Find where the given text appears and provide that cell's center as [x, y] coordinate. 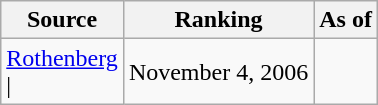
November 4, 2006 [218, 72]
Source [62, 20]
Rothenberg| [62, 72]
As of [346, 20]
Ranking [218, 20]
